Return the (x, y) coordinate for the center point of the cell that contains the specified text.  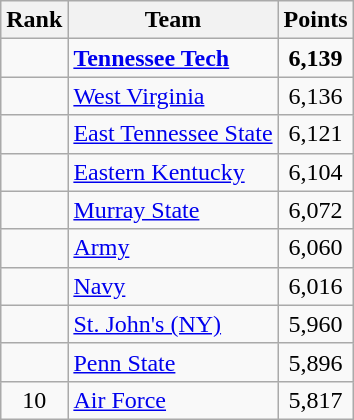
East Tennessee State (173, 134)
6,104 (316, 172)
West Virginia (173, 96)
Points (316, 20)
6,072 (316, 210)
10 (34, 400)
Air Force (173, 400)
6,060 (316, 248)
5,960 (316, 324)
Penn State (173, 362)
5,817 (316, 400)
Tennessee Tech (173, 58)
Rank (34, 20)
5,896 (316, 362)
6,136 (316, 96)
Eastern Kentucky (173, 172)
Team (173, 20)
6,016 (316, 286)
Army (173, 248)
St. John's (NY) (173, 324)
Navy (173, 286)
6,139 (316, 58)
Murray State (173, 210)
6,121 (316, 134)
